From the cell containing the given text, extract its center point as [x, y] coordinate. 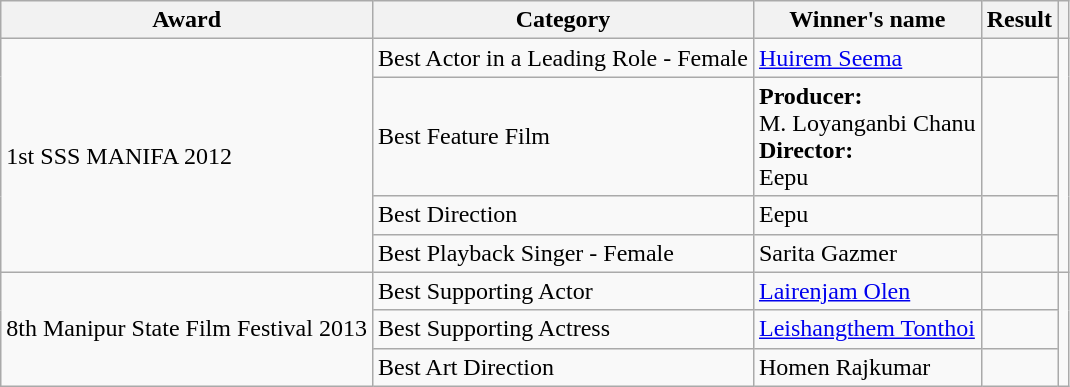
Best Actor in a Leading Role - Female [562, 58]
Best Supporting Actor [562, 291]
Huirem Seema [867, 58]
Eepu [867, 215]
8th Manipur State Film Festival 2013 [187, 329]
Best Art Direction [562, 367]
1st SSS MANIFA 2012 [187, 156]
Category [562, 20]
Best Direction [562, 215]
Homen Rajkumar [867, 367]
Best Playback Singer - Female [562, 253]
Best Supporting Actress [562, 329]
Winner's name [867, 20]
Leishangthem Tonthoi [867, 329]
Lairenjam Olen [867, 291]
Result [1019, 20]
Best Feature Film [562, 136]
Sarita Gazmer [867, 253]
Award [187, 20]
Producer:M. Loyanganbi ChanuDirector:Eepu [867, 136]
